Detect which cell encompasses the target text, then output its [X, Y] center coordinate. 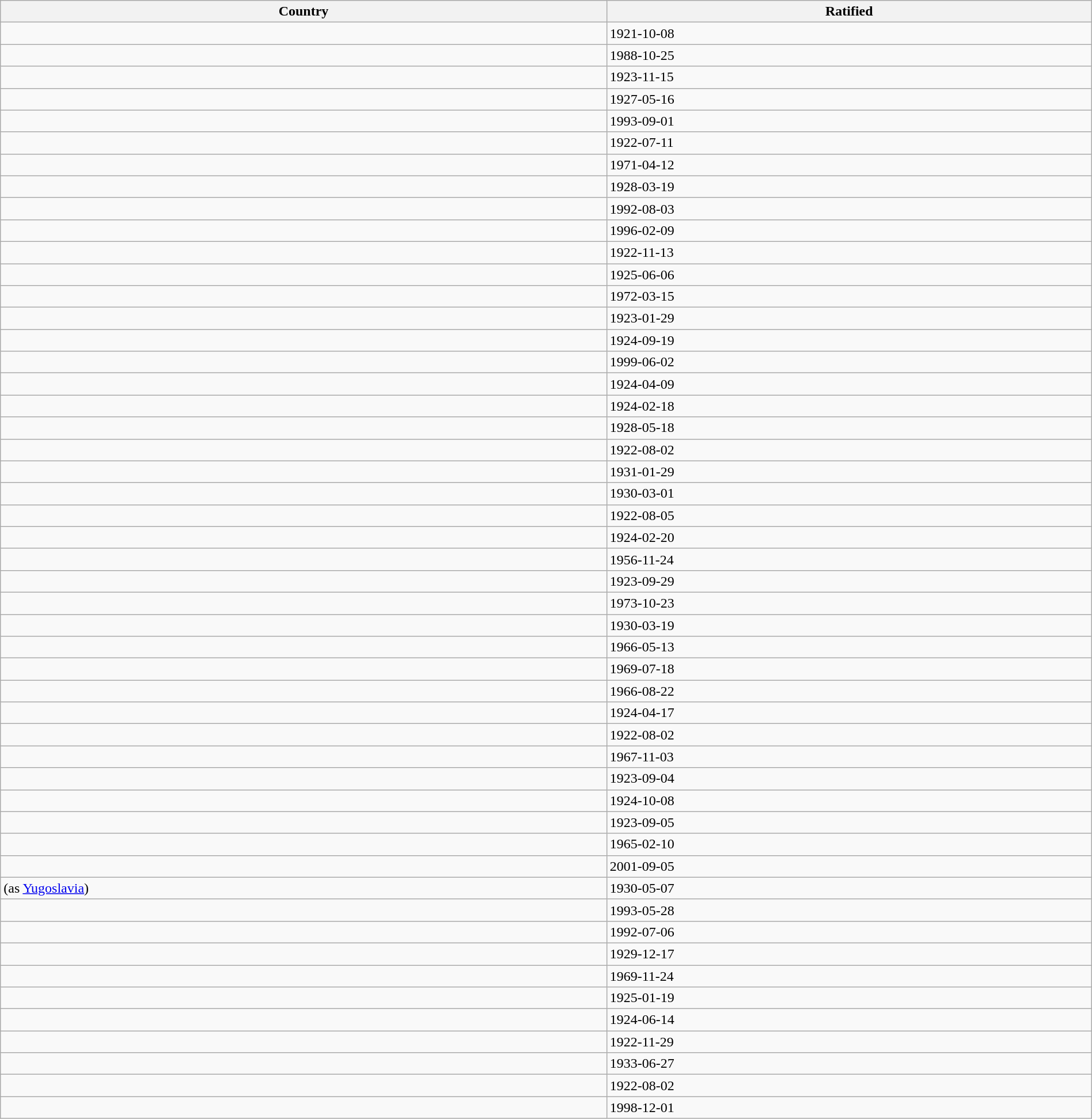
1923-09-04 [849, 779]
1973-10-23 [849, 603]
1924-10-08 [849, 801]
1924-04-17 [849, 713]
1996-02-09 [849, 230]
1924-02-18 [849, 406]
1924-06-14 [849, 1020]
1933-06-27 [849, 1064]
1928-03-19 [849, 187]
1923-11-15 [849, 77]
1922-11-13 [849, 252]
1924-04-09 [849, 384]
1993-05-28 [849, 910]
1972-03-15 [849, 297]
1924-09-19 [849, 340]
1931-01-29 [849, 472]
1969-11-24 [849, 976]
1928-05-18 [849, 428]
1929-12-17 [849, 954]
1922-11-29 [849, 1042]
1921-10-08 [849, 33]
1923-09-05 [849, 822]
1927-05-16 [849, 99]
1925-01-19 [849, 998]
1969-07-18 [849, 669]
1966-05-13 [849, 647]
1988-10-25 [849, 55]
1992-08-03 [849, 208]
1924-02-20 [849, 537]
1967-11-03 [849, 757]
1971-04-12 [849, 165]
1925-06-06 [849, 275]
1993-09-01 [849, 121]
1956-11-24 [849, 559]
1965-02-10 [849, 844]
1998-12-01 [849, 1107]
1999-06-02 [849, 362]
1930-05-07 [849, 888]
1923-01-29 [849, 318]
2001-09-05 [849, 866]
Ratified [849, 12]
1922-08-05 [849, 515]
1966-08-22 [849, 691]
1922-07-11 [849, 143]
1923-09-29 [849, 581]
(as Yugoslavia) [304, 888]
1930-03-19 [849, 625]
Country [304, 12]
1992-07-06 [849, 932]
1930-03-01 [849, 494]
